Locate the cell with the specified text and output its [X, Y] center coordinate. 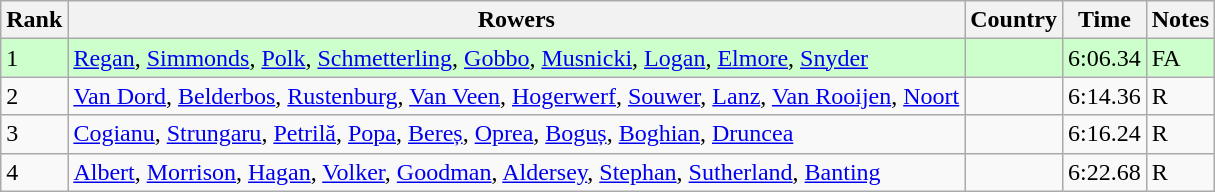
Notes [1180, 20]
4 [34, 172]
Time [1104, 20]
6:14.36 [1104, 96]
Albert, Morrison, Hagan, Volker, Goodman, Aldersey, Stephan, Sutherland, Banting [516, 172]
Rowers [516, 20]
2 [34, 96]
6:22.68 [1104, 172]
6:06.34 [1104, 58]
Country [1014, 20]
FA [1180, 58]
Van Dord, Belderbos, Rustenburg, Van Veen, Hogerwerf, Souwer, Lanz, Van Rooijen, Noort [516, 96]
6:16.24 [1104, 134]
1 [34, 58]
3 [34, 134]
Rank [34, 20]
Cogianu, Strungaru, Petrilă, Popa, Bereș, Oprea, Boguș, Boghian, Druncea [516, 134]
Regan, Simmonds, Polk, Schmetterling, Gobbo, Musnicki, Logan, Elmore, Snyder [516, 58]
